Scan for the cell matching the given text and deliver its [x, y] coordinate at center. 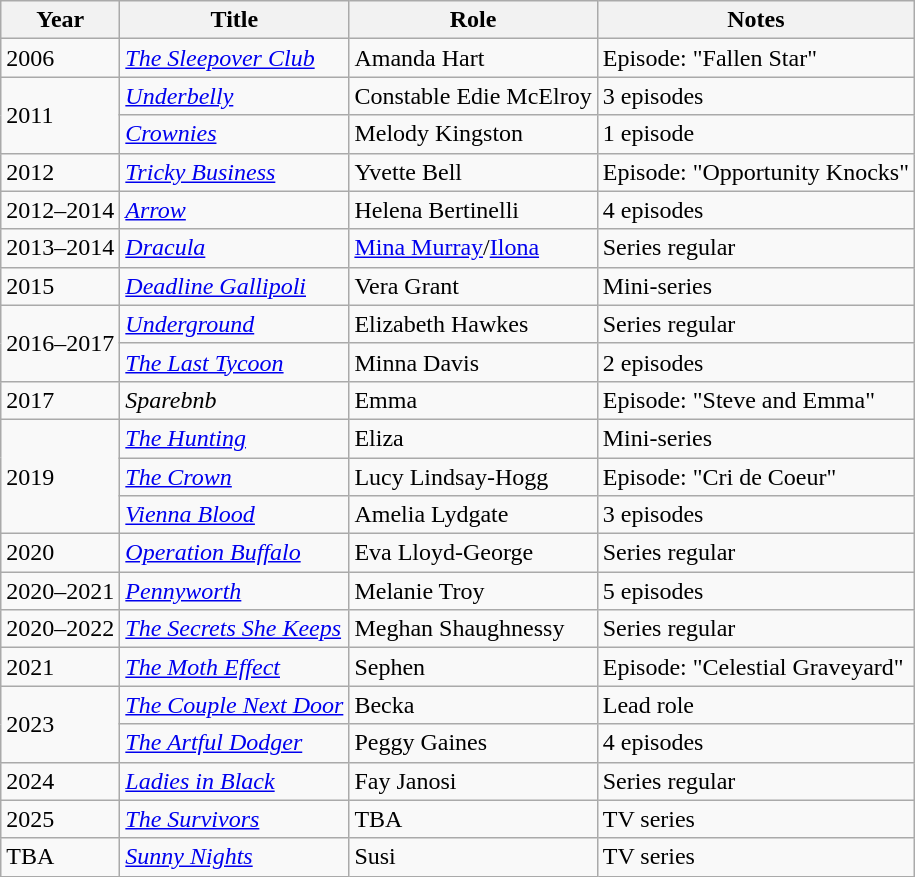
The Secrets She Keeps [234, 629]
Tricky Business [234, 172]
Episode: "Opportunity Knocks" [756, 172]
2012 [60, 172]
Yvette Bell [473, 172]
Episode: "Cri de Coeur" [756, 477]
Underbelly [234, 96]
Eliza [473, 438]
Arrow [234, 210]
Episode: "Fallen Star" [756, 58]
2017 [60, 400]
Dracula [234, 248]
2006 [60, 58]
The Moth Effect [234, 667]
The Crown [234, 477]
The Sleepover Club [234, 58]
2016–2017 [60, 343]
2019 [60, 476]
Episode: "Celestial Graveyard" [756, 667]
Title [234, 20]
Underground [234, 324]
Eva Lloyd-George [473, 553]
Becka [473, 705]
Amelia Lydgate [473, 515]
2011 [60, 115]
The Last Tycoon [234, 362]
Elizabeth Hawkes [473, 324]
Vera Grant [473, 286]
2015 [60, 286]
Sunny Nights [234, 857]
2024 [60, 781]
Lucy Lindsay-Hogg [473, 477]
2012–2014 [60, 210]
2021 [60, 667]
2020 [60, 553]
Mina Murray/Ilona [473, 248]
The Couple Next Door [234, 705]
Deadline Gallipoli [234, 286]
Emma [473, 400]
The Artful Dodger [234, 743]
Constable Edie McElroy [473, 96]
2020–2022 [60, 629]
Minna Davis [473, 362]
2 episodes [756, 362]
1 episode [756, 134]
Helena Bertinelli [473, 210]
Susi [473, 857]
The Hunting [234, 438]
Crownies [234, 134]
Sparebnb [234, 400]
Episode: "Steve and Emma" [756, 400]
Lead role [756, 705]
Sephen [473, 667]
2020–2021 [60, 591]
Melanie Troy [473, 591]
2025 [60, 819]
Pennyworth [234, 591]
The Survivors [234, 819]
Notes [756, 20]
Vienna Blood [234, 515]
Meghan Shaughnessy [473, 629]
2023 [60, 724]
Peggy Gaines [473, 743]
Melody Kingston [473, 134]
Year [60, 20]
Amanda Hart [473, 58]
Fay Janosi [473, 781]
5 episodes [756, 591]
2013–2014 [60, 248]
Operation Buffalo [234, 553]
Role [473, 20]
Ladies in Black [234, 781]
